From the cell containing the given text, extract its center point as [x, y] coordinate. 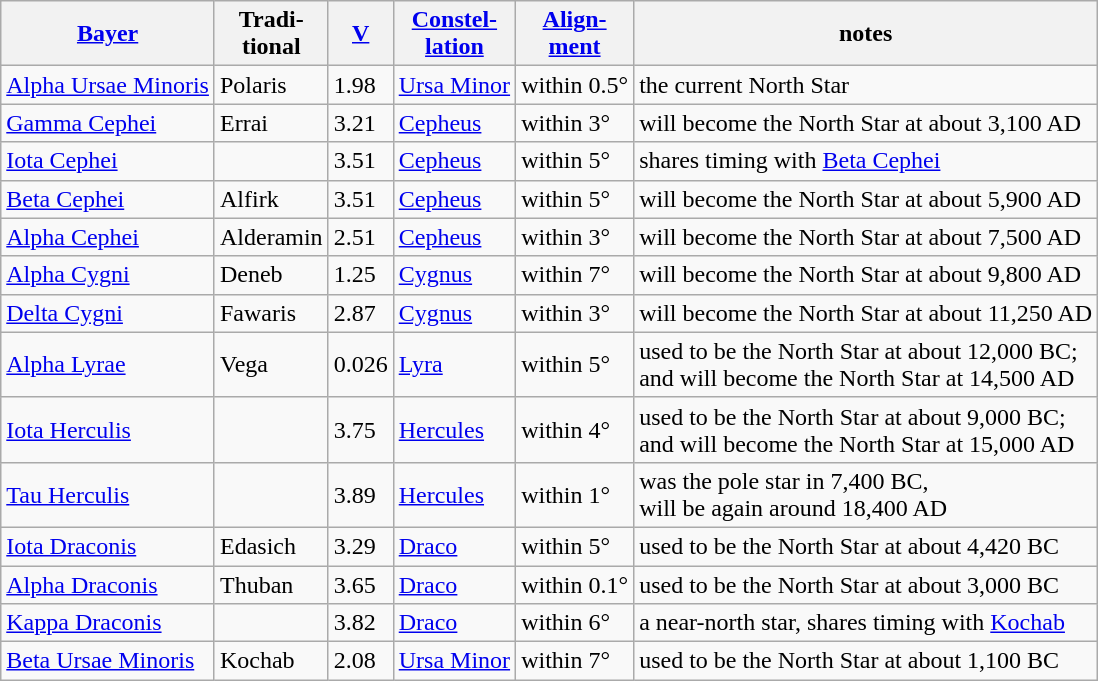
3.29 [360, 546]
1.25 [360, 275]
Iota Draconis [108, 546]
Lyra [454, 364]
2.87 [360, 313]
used to be the North Star at about 1,100 BC [866, 661]
will become the North Star at about 5,900 AD [866, 199]
used to be the North Star at about 3,000 BC [866, 585]
2.08 [360, 661]
within 0.5° [575, 85]
Delta Cygni [108, 313]
0.026 [360, 364]
the current North Star [866, 85]
Align-ment [575, 34]
Constel-lation [454, 34]
Beta Ursae Minoris [108, 661]
Bayer [108, 34]
shares timing with Beta Cephei [866, 161]
Gamma Cephei [108, 123]
Tradi-tional [271, 34]
3.75 [360, 430]
used to be the North Star at about 4,420 BC [866, 546]
Thuban [271, 585]
Alpha Draconis [108, 585]
Polaris [271, 85]
3.21 [360, 123]
2.51 [360, 237]
Alfirk [271, 199]
1.98 [360, 85]
3.82 [360, 623]
used to be the North Star at about 9,000 BC;and will become the North Star at 15,000 AD [866, 430]
Edasich [271, 546]
Iota Herculis [108, 430]
Alpha Cephei [108, 237]
3.89 [360, 494]
Beta Cephei [108, 199]
used to be the North Star at about 12,000 BC;and will become the North Star at 14,500 AD [866, 364]
will become the North Star at about 3,100 AD [866, 123]
Alpha Lyrae [108, 364]
within 0.1° [575, 585]
Kochab [271, 661]
within 1° [575, 494]
Errai [271, 123]
Tau Herculis [108, 494]
Alpha Ursae Minoris [108, 85]
Fawaris [271, 313]
Vega [271, 364]
Alderamin [271, 237]
will become the North Star at about 9,800 AD [866, 275]
was the pole star in 7,400 BC,will be again around 18,400 AD [866, 494]
Alpha Cygni [108, 275]
3.65 [360, 585]
Deneb [271, 275]
Kappa Draconis [108, 623]
notes [866, 34]
will become the North Star at about 11,250 AD [866, 313]
V [360, 34]
Iota Cephei [108, 161]
within 6° [575, 623]
a near-north star, shares timing with Kochab [866, 623]
within 4° [575, 430]
will become the North Star at about 7,500 AD [866, 237]
